Locate the cell with the specified text and output its (x, y) center coordinate. 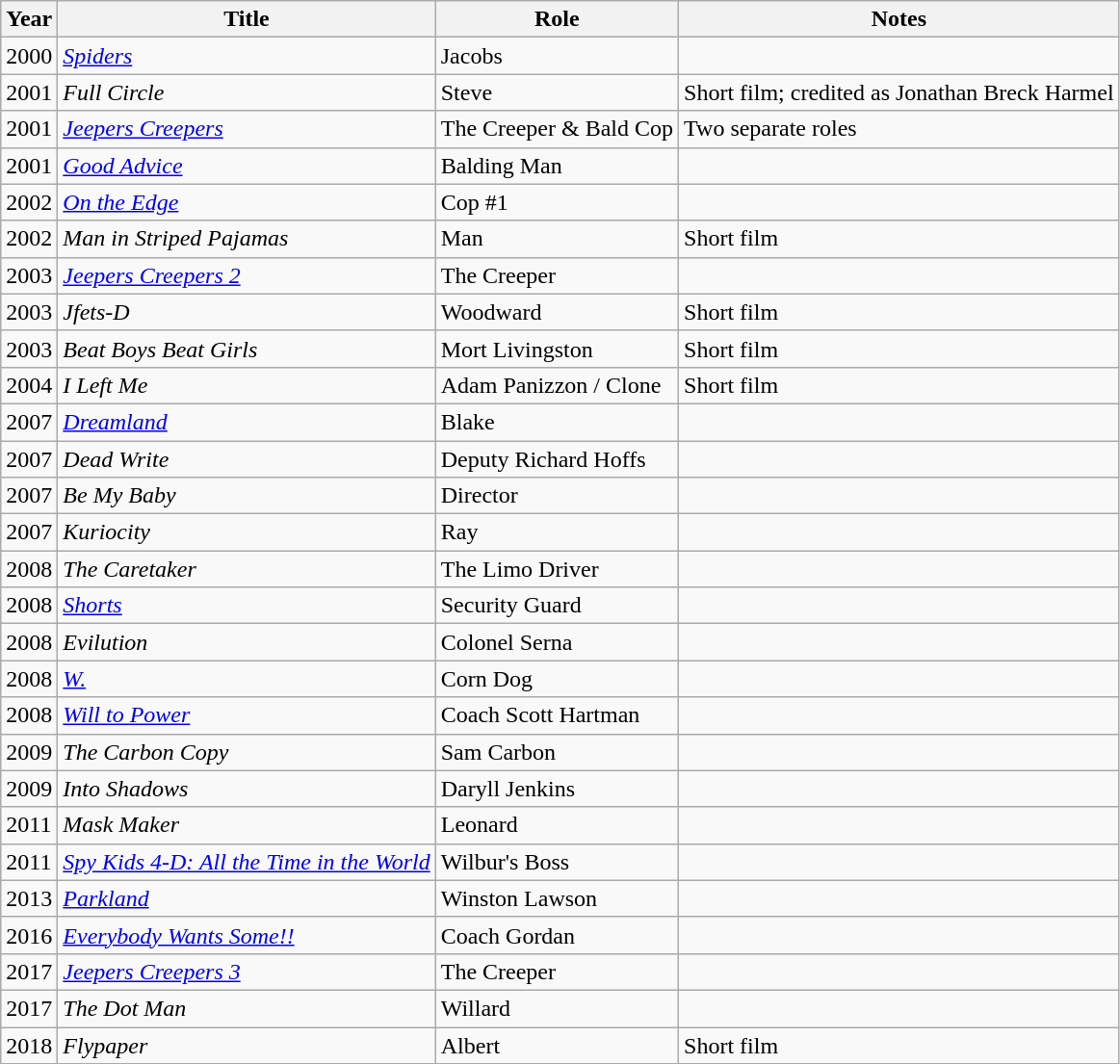
Parkland (247, 898)
Winston Lawson (557, 898)
Dead Write (247, 459)
2013 (29, 898)
Director (557, 496)
Short film; credited as Jonathan Breck Harmel (899, 92)
Security Guard (557, 606)
Wilbur's Boss (557, 862)
Flypaper (247, 1045)
Jeepers Creepers 2 (247, 275)
Sam Carbon (557, 752)
Steve (557, 92)
Be My Baby (247, 496)
Blake (557, 422)
The Limo Driver (557, 569)
On the Edge (247, 202)
Corn Dog (557, 679)
Spy Kids 4-D: All the Time in the World (247, 862)
Evilution (247, 642)
Into Shadows (247, 789)
Coach Gordan (557, 935)
Good Advice (247, 166)
Man in Striped Pajamas (247, 239)
Notes (899, 19)
Coach Scott Hartman (557, 715)
Two separate roles (899, 129)
2000 (29, 56)
I Left Me (247, 385)
Title (247, 19)
Mort Livingston (557, 349)
Everybody Wants Some!! (247, 935)
Cop #1 (557, 202)
Spiders (247, 56)
Jacobs (557, 56)
Role (557, 19)
Will to Power (247, 715)
Ray (557, 532)
Adam Panizzon / Clone (557, 385)
Beat Boys Beat Girls (247, 349)
Daryll Jenkins (557, 789)
Mask Maker (247, 825)
Man (557, 239)
The Caretaker (247, 569)
Colonel Serna (557, 642)
Year (29, 19)
The Carbon Copy (247, 752)
Deputy Richard Hoffs (557, 459)
W. (247, 679)
Kuriocity (247, 532)
Jfets-D (247, 312)
Full Circle (247, 92)
Woodward (557, 312)
Dreamland (247, 422)
2018 (29, 1045)
The Dot Man (247, 1008)
2004 (29, 385)
Leonard (557, 825)
The Creeper & Bald Cop (557, 129)
2016 (29, 935)
Balding Man (557, 166)
Willard (557, 1008)
Jeepers Creepers 3 (247, 972)
Jeepers Creepers (247, 129)
Albert (557, 1045)
Shorts (247, 606)
